Determine the (x, y) coordinate at the center of the cell enclosing the given text.  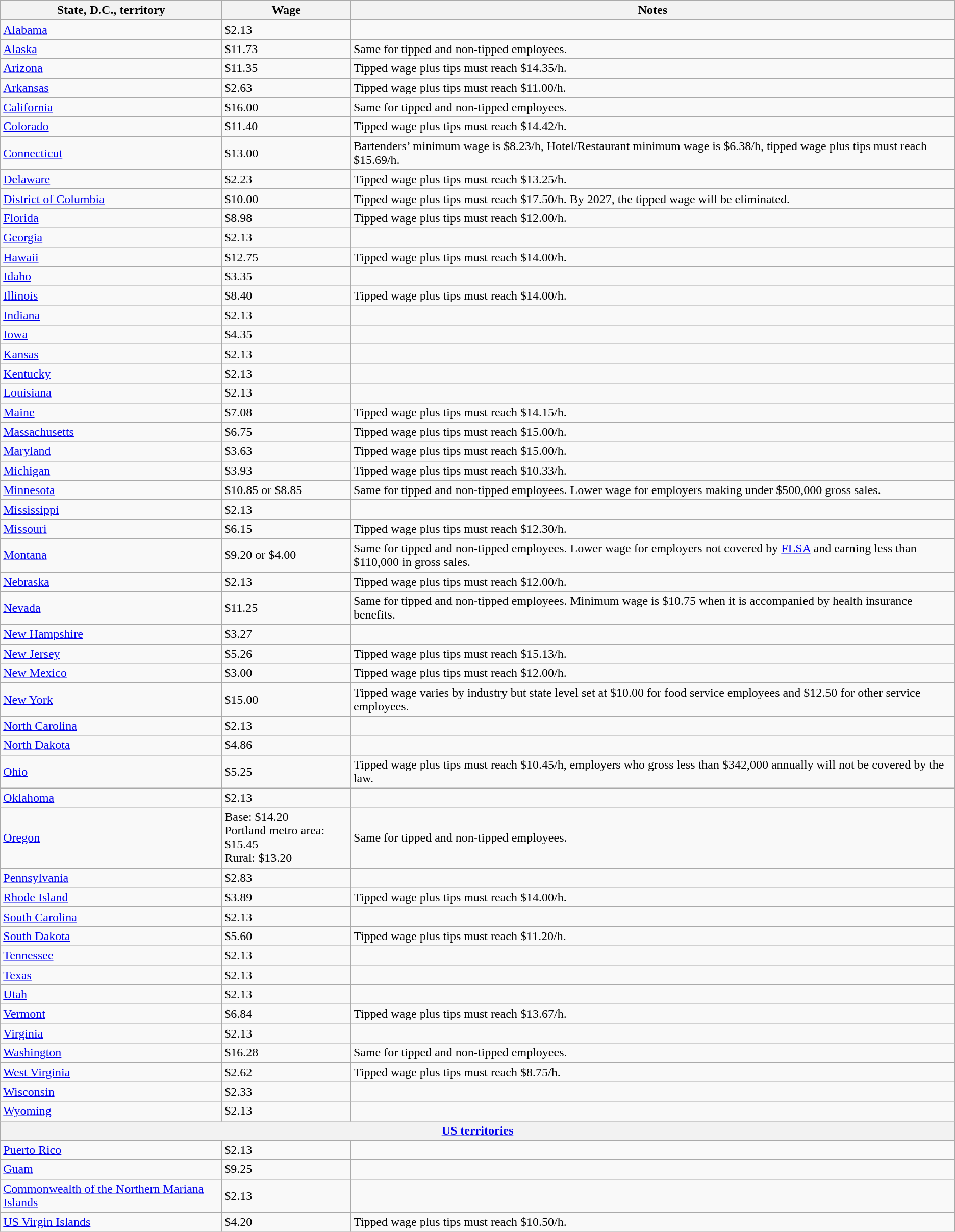
Nevada (111, 608)
US Virgin Islands (111, 1222)
$11.35 (287, 68)
Guam (111, 1169)
Rhode Island (111, 897)
South Dakota (111, 936)
Mississippi (111, 509)
Tipped wage plus tips must reach $11.20/h. (652, 936)
Puerto Rico (111, 1150)
Kansas (111, 354)
Tipped wage plus tips must reach $14.42/h. (652, 127)
Vermont (111, 1014)
Idaho (111, 277)
Oklahoma (111, 798)
Arkansas (111, 88)
Ohio (111, 772)
Tipped wage plus tips must reach $15.13/h. (652, 654)
$2.23 (287, 179)
Pennsylvania (111, 878)
$5.25 (287, 772)
Wisconsin (111, 1092)
$3.00 (287, 673)
$3.35 (287, 277)
$6.84 (287, 1014)
$3.89 (287, 897)
$4.35 (287, 335)
Wyoming (111, 1111)
$11.25 (287, 608)
New York (111, 699)
Nebraska (111, 581)
Tipped wage plus tips must reach $11.00/h. (652, 88)
$11.40 (287, 127)
Alabama (111, 30)
$11.73 (287, 49)
Bartenders’ minimum wage is $8.23/h, Hotel/Restaurant minimum wage is $6.38/h, tipped wage plus tips must reach $15.69/h. (652, 153)
New Jersey (111, 654)
$8.40 (287, 296)
Base: $14.20Portland metro area: $15.45Rural: $13.20 (287, 838)
Commonwealth of the Northern Mariana Islands (111, 1195)
Missouri (111, 529)
$2.33 (287, 1092)
Iowa (111, 335)
Florida (111, 218)
Maryland (111, 451)
Notes (652, 10)
$10.00 (287, 199)
$6.15 (287, 529)
$7.08 (287, 412)
$15.00 (287, 699)
$2.83 (287, 878)
Georgia (111, 237)
Same for tipped and non-tipped employees. Lower wage for employers not covered by FLSA and earning less than $110,000 in gross sales. (652, 555)
New Mexico (111, 673)
$2.62 (287, 1072)
Tipped wage plus tips must reach $13.67/h. (652, 1014)
$4.86 (287, 745)
$3.27 (287, 634)
Connecticut (111, 153)
Same for tipped and non-tipped employees. Minimum wage is $10.75 when it is accompanied by health insurance benefits. (652, 608)
State, D.C., territory (111, 10)
$12.75 (287, 257)
$8.98 (287, 218)
US territories (477, 1130)
Texas (111, 975)
Washington (111, 1053)
Michigan (111, 471)
Louisiana (111, 393)
$10.85 or $8.85 (287, 490)
$5.26 (287, 654)
Massachusetts (111, 432)
Hawaii (111, 257)
$9.20 or $4.00 (287, 555)
Tipped wage plus tips must reach $10.50/h. (652, 1222)
Tipped wage varies by industry but state level set at $10.00 for food service employees and $12.50 for other service employees. (652, 699)
South Carolina (111, 917)
Tipped wage plus tips must reach $17.50/h. By 2027, the tipped wage will be eliminated. (652, 199)
$16.28 (287, 1053)
Maine (111, 412)
Kentucky (111, 374)
$16.00 (287, 107)
North Carolina (111, 726)
Tipped wage plus tips must reach $10.33/h. (652, 471)
West Virginia (111, 1072)
Delaware (111, 179)
$9.25 (287, 1169)
Montana (111, 555)
Utah (111, 995)
Tipped wage plus tips must reach $13.25/h. (652, 179)
Same for tipped and non-tipped employees. Lower wage for employers making under $500,000 gross sales. (652, 490)
$2.63 (287, 88)
Tipped wage plus tips must reach $14.35/h. (652, 68)
Wage (287, 10)
Alaska (111, 49)
North Dakota (111, 745)
Illinois (111, 296)
$3.93 (287, 471)
Tennessee (111, 955)
$6.75 (287, 432)
Tipped wage plus tips must reach $12.30/h. (652, 529)
District of Columbia (111, 199)
California (111, 107)
New Hampshire (111, 634)
Colorado (111, 127)
Indiana (111, 315)
$4.20 (287, 1222)
Oregon (111, 838)
Minnesota (111, 490)
Arizona (111, 68)
Tipped wage plus tips must reach $10.45/h, employers who gross less than $342,000 annually will not be covered by the law. (652, 772)
Tipped wage plus tips must reach $14.15/h. (652, 412)
$3.63 (287, 451)
$13.00 (287, 153)
Virginia (111, 1033)
Tipped wage plus tips must reach $8.75/h. (652, 1072)
$5.60 (287, 936)
